For the text-containing cell, return its midpoint in [X, Y] coordinate format. 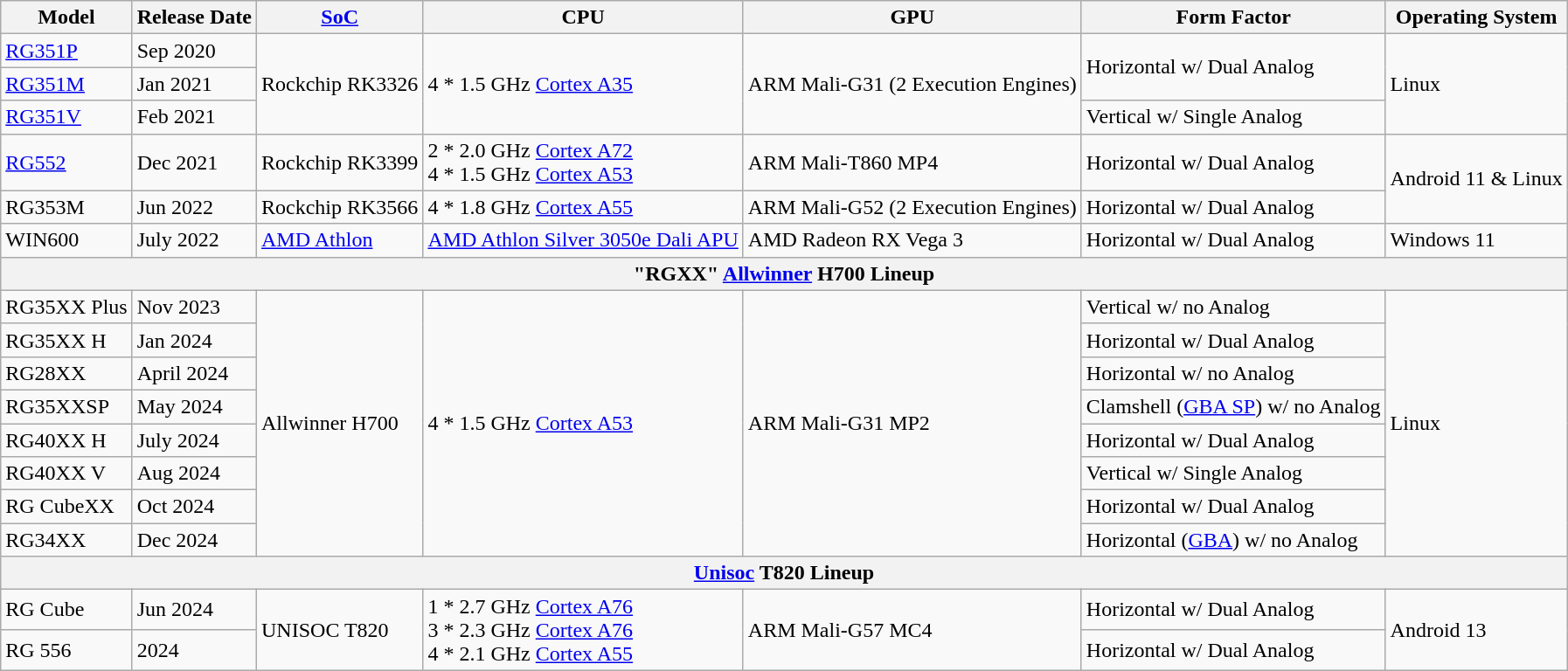
Sep 2020 [194, 51]
RG35XX Plus [66, 307]
July 2024 [194, 439]
April 2024 [194, 373]
Allwinner H700 [340, 423]
Android 11 & Linux [1476, 178]
Jan 2021 [194, 84]
Rockchip RK3399 [340, 163]
RG351M [66, 84]
ARM Mali-G57 MC4 [912, 630]
RG28XX [66, 373]
UNISOC T820 [340, 630]
July 2022 [194, 240]
4 * 1.5 GHz Cortex A53 [583, 423]
Unisoc T820 Lineup [784, 573]
Horizontal w/ no Analog [1233, 373]
RG351V [66, 117]
2 * 2.0 GHz Cortex A724 * 1.5 GHz Cortex A53 [583, 163]
Model [66, 17]
Jun 2024 [194, 610]
Aug 2024 [194, 474]
2024 [194, 650]
RG40XX H [66, 439]
ARM Mali-G31 (2 Execution Engines) [912, 84]
ARM Mali-T860 MP4 [912, 163]
Rockchip RK3566 [340, 207]
RG351P [66, 51]
Horizontal (GBA) w/ no Analog [1233, 540]
4 * 1.5 GHz Cortex A35 [583, 84]
AMD Athlon [340, 240]
RG CubeXX [66, 507]
RG35XX H [66, 340]
1 * 2.7 GHz Cortex A763 * 2.3 GHz Cortex A764 * 2.1 GHz Cortex A55 [583, 630]
Vertical w/ no Analog [1233, 307]
Rockchip RK3326 [340, 84]
Operating System [1476, 17]
Dec 2024 [194, 540]
CPU [583, 17]
AMD Athlon Silver 3050e Dali APU [583, 240]
Jun 2022 [194, 207]
RG40XX V [66, 474]
RG35XXSP [66, 406]
Android 13 [1476, 630]
Jan 2024 [194, 340]
Feb 2021 [194, 117]
4 * 1.8 GHz Cortex A55 [583, 207]
"RGXX" Allwinner H700 Lineup [784, 273]
ARM Mali-G52 (2 Execution Engines) [912, 207]
RG 556 [66, 650]
RG552 [66, 163]
RG Cube [66, 610]
AMD Radeon RX Vega 3 [912, 240]
RG34XX [66, 540]
Nov 2023 [194, 307]
SoC [340, 17]
Clamshell (GBA SP) w/ no Analog [1233, 406]
WIN600 [66, 240]
RG353M [66, 207]
ARM Mali-G31 MP2 [912, 423]
May 2024 [194, 406]
Dec 2021 [194, 163]
Release Date [194, 17]
Oct 2024 [194, 507]
Form Factor [1233, 17]
GPU [912, 17]
Windows 11 [1476, 240]
